Capture the cell that displays the provided text and extract its [X, Y] central coordinate. 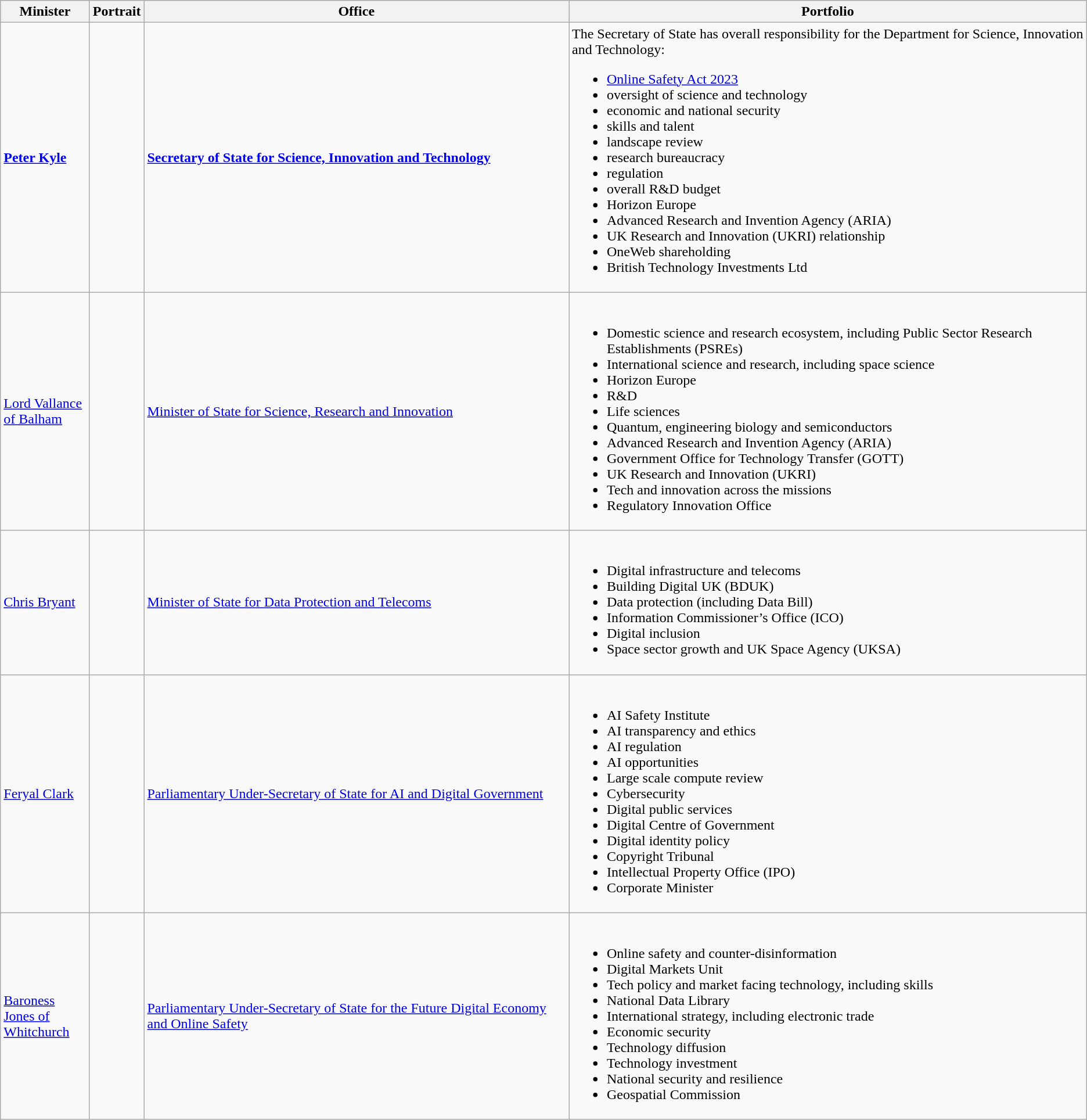
Parliamentary Under-Secretary of State for the Future Digital Economy and Online Safety [357, 1016]
Feryal Clark [45, 794]
Minister [45, 12]
Secretary of State for Science, Innovation and Technology [357, 157]
Lord Vallance of Balham [45, 411]
Baroness Jones of Whitchurch [45, 1016]
Portrait [117, 12]
Minister of State for Science, Research and Innovation [357, 411]
Peter Kyle [45, 157]
Minister of State for Data Protection and Telecoms [357, 602]
Chris Bryant [45, 602]
Portfolio [828, 12]
Parliamentary Under-Secretary of State for AI and Digital Government [357, 794]
Office [357, 12]
